Determine the (X, Y) coordinate at the center of the cell enclosing the given text.  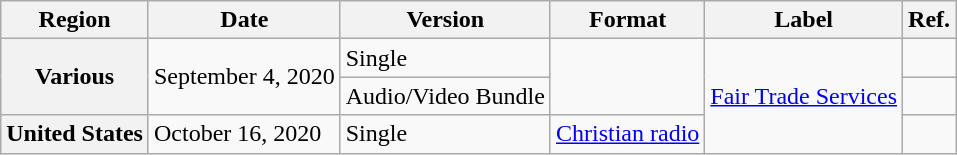
Various (75, 77)
Region (75, 20)
Format (627, 20)
Date (244, 20)
Fair Trade Services (804, 96)
Christian radio (627, 134)
September 4, 2020 (244, 77)
United States (75, 134)
Ref. (930, 20)
Label (804, 20)
October 16, 2020 (244, 134)
Version (445, 20)
Audio/Video Bundle (445, 96)
